Extract the (x, y) coordinate from the center of the cell holding the provided text.  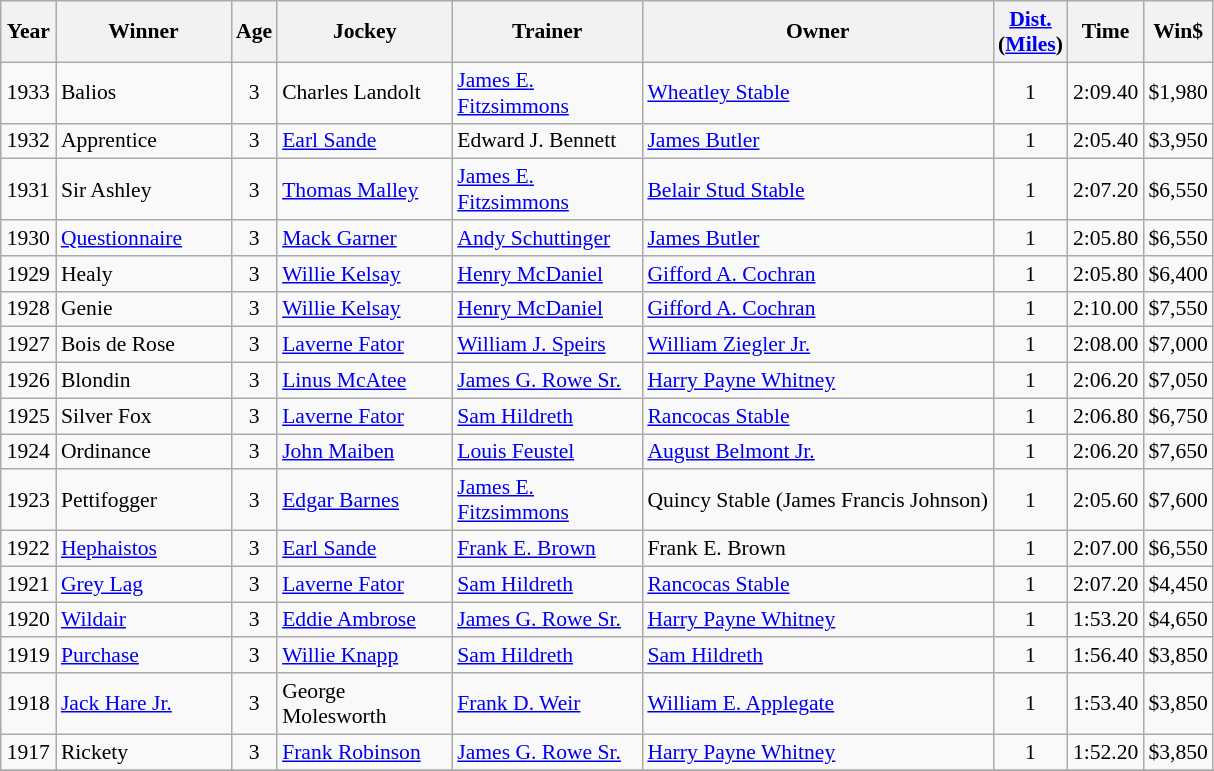
Purchase (144, 656)
1924 (28, 452)
1933 (28, 92)
August Belmont Jr. (818, 452)
William J. Speirs (547, 345)
1926 (28, 381)
Wildair (144, 620)
Genie (144, 309)
$6,750 (1178, 416)
George Molesworth (364, 704)
Frank D. Weir (547, 704)
$7,050 (1178, 381)
John Maiben (364, 452)
Jockey (364, 32)
1923 (28, 500)
$3,950 (1178, 141)
Wheatley Stable (818, 92)
Bois de Rose (144, 345)
2:05.60 (1106, 500)
$7,550 (1178, 309)
Ordinance (144, 452)
2:06.80 (1106, 416)
William Ziegler Jr. (818, 345)
$4,450 (1178, 584)
1919 (28, 656)
Winner (144, 32)
1917 (28, 752)
1918 (28, 704)
$7,600 (1178, 500)
1927 (28, 345)
Grey Lag (144, 584)
1932 (28, 141)
Blondin (144, 381)
Healy (144, 274)
Edgar Barnes (364, 500)
Trainer (547, 32)
Mack Garner (364, 238)
Questionnaire (144, 238)
$7,650 (1178, 452)
2:07.00 (1106, 549)
Balios (144, 92)
Eddie Ambrose (364, 620)
Quincy Stable (James Francis Johnson) (818, 500)
William E. Applegate (818, 704)
$4,650 (1178, 620)
1:56.40 (1106, 656)
Louis Feustel (547, 452)
Willie Knapp (364, 656)
$7,000 (1178, 345)
1930 (28, 238)
Frank Robinson (364, 752)
Charles Landolt (364, 92)
Win$ (1178, 32)
2:10.00 (1106, 309)
Hephaistos (144, 549)
1931 (28, 190)
Rickety (144, 752)
1:53.20 (1106, 620)
1925 (28, 416)
Year (28, 32)
1:53.40 (1106, 704)
Edward J. Bennett (547, 141)
Pettifogger (144, 500)
1929 (28, 274)
Sir Ashley (144, 190)
1:52.20 (1106, 752)
Belair Stud Stable (818, 190)
Linus McAtee (364, 381)
Silver Fox (144, 416)
2:09.40 (1106, 92)
Age (254, 32)
$1,980 (1178, 92)
Dist. (Miles) (1030, 32)
Time (1106, 32)
1920 (28, 620)
Jack Hare Jr. (144, 704)
$6,400 (1178, 274)
Owner (818, 32)
Thomas Malley (364, 190)
1921 (28, 584)
2:05.40 (1106, 141)
1928 (28, 309)
1922 (28, 549)
Andy Schuttinger (547, 238)
2:08.00 (1106, 345)
Apprentice (144, 141)
